Pinpoint the cell where the given text exists, returning its (x, y) midpoint coordinate. 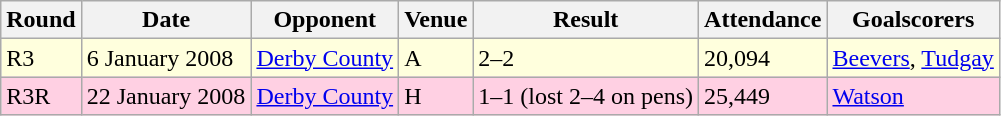
Date (166, 20)
Beevers, Tudgay (913, 58)
Round (41, 20)
Attendance (763, 20)
Goalscorers (913, 20)
R3 (41, 58)
20,094 (763, 58)
H (436, 96)
25,449 (763, 96)
Result (586, 20)
22 January 2008 (166, 96)
R3R (41, 96)
Opponent (325, 20)
Watson (913, 96)
1–1 (lost 2–4 on pens) (586, 96)
2–2 (586, 58)
Venue (436, 20)
A (436, 58)
6 January 2008 (166, 58)
